Extract the (x, y) coordinate from the center of the cell holding the provided text.  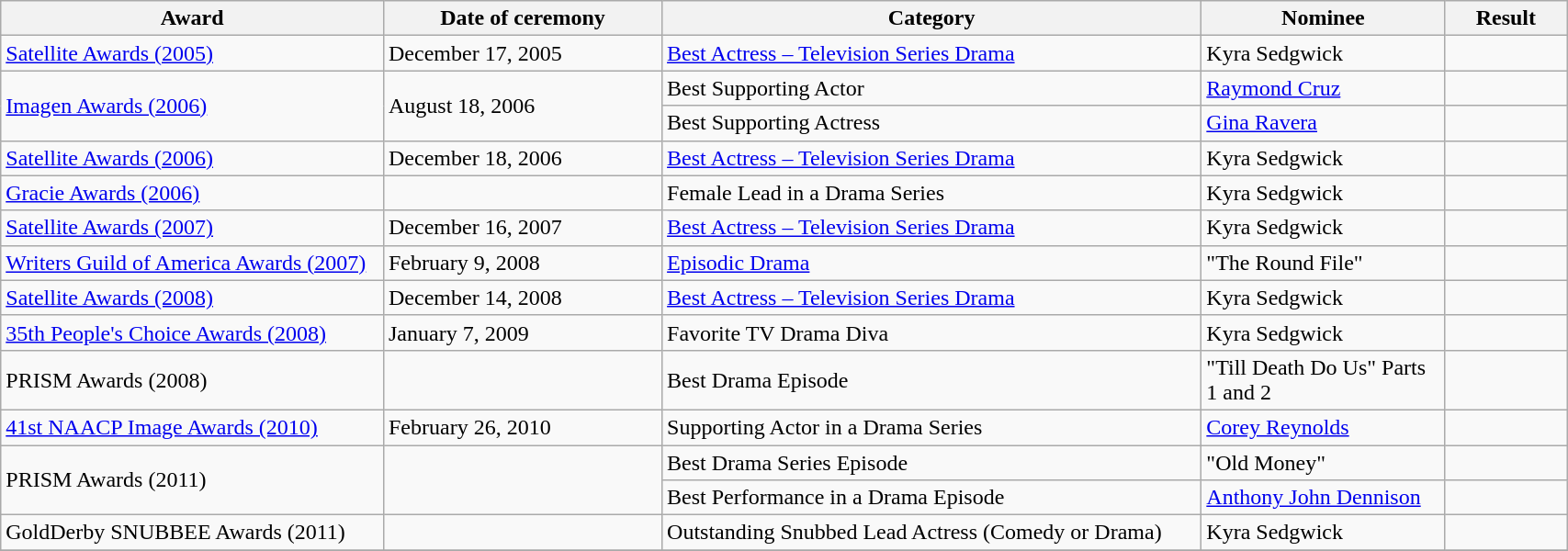
Supporting Actor in a Drama Series (931, 427)
Satellite Awards (2008) (193, 298)
PRISM Awards (2008) (193, 380)
Best Performance in a Drama Episode (931, 498)
"The Round File" (1323, 263)
Outstanding Snubbed Lead Actress (Comedy or Drama) (931, 533)
August 18, 2006 (522, 106)
Nominee (1323, 18)
February 9, 2008 (522, 263)
December 16, 2007 (522, 228)
Imagen Awards (2006) (193, 106)
Corey Reynolds (1323, 427)
Result (1506, 18)
PRISM Awards (2011) (193, 479)
Best Supporting Actor (931, 88)
Date of ceremony (522, 18)
December 17, 2005 (522, 53)
Gracie Awards (2006) (193, 193)
Gina Ravera (1323, 123)
Writers Guild of America Awards (2007) (193, 263)
Satellite Awards (2005) (193, 53)
December 18, 2006 (522, 158)
Award (193, 18)
"Till Death Do Us" Parts 1 and 2 (1323, 380)
Female Lead in a Drama Series (931, 193)
Raymond Cruz (1323, 88)
January 7, 2009 (522, 332)
GoldDerby SNUBBEE Awards (2011) (193, 533)
Favorite TV Drama Diva (931, 332)
February 26, 2010 (522, 427)
Anthony John Dennison (1323, 498)
41st NAACP Image Awards (2010) (193, 427)
Category (931, 18)
Satellite Awards (2007) (193, 228)
Episodic Drama (931, 263)
"Old Money" (1323, 462)
Best Supporting Actress (931, 123)
Satellite Awards (2006) (193, 158)
35th People's Choice Awards (2008) (193, 332)
Best Drama Series Episode (931, 462)
Best Drama Episode (931, 380)
December 14, 2008 (522, 298)
